Identify which cell holds the provided text, then report its [x, y] central coordinate. 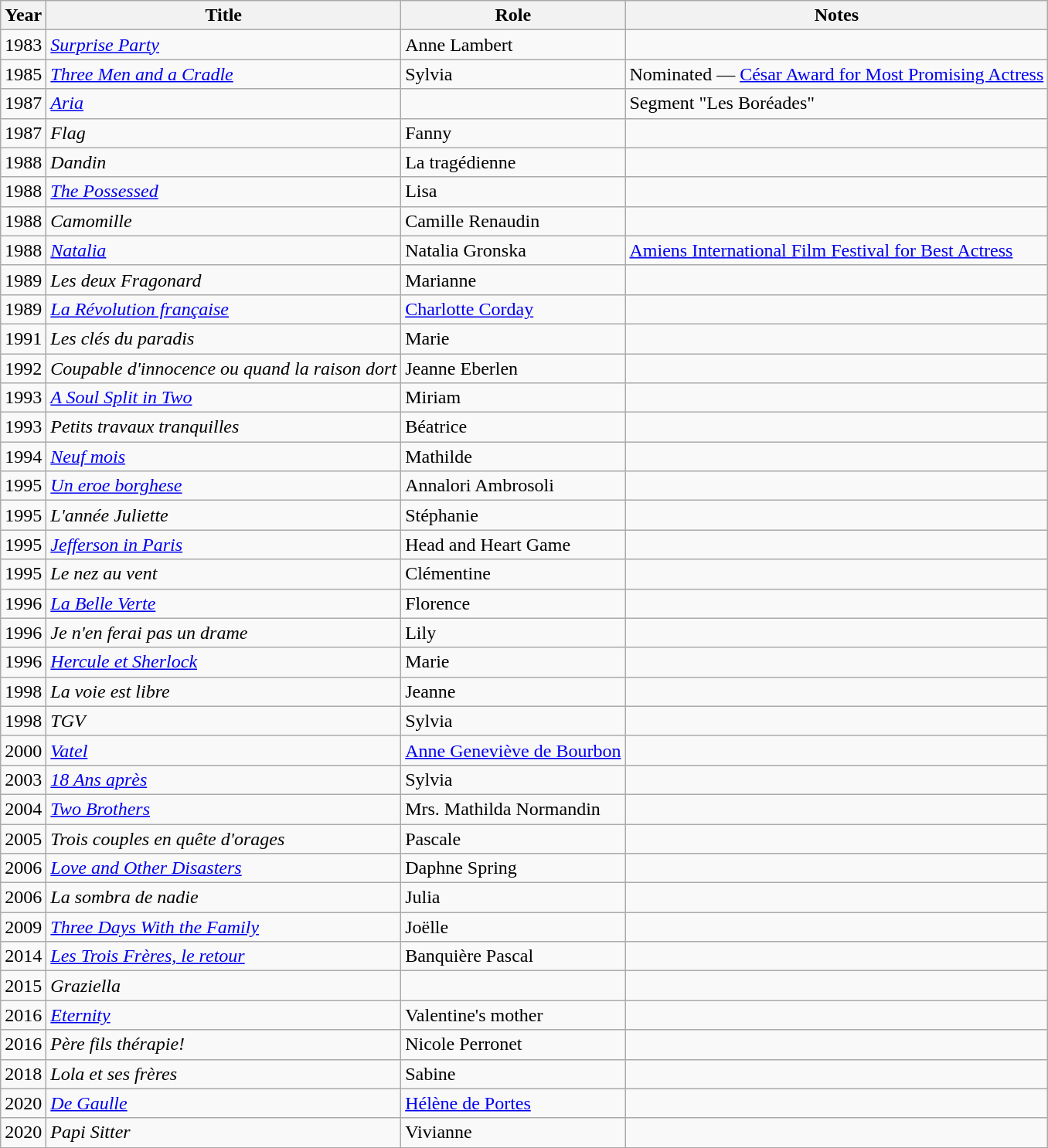
Eternity [224, 1015]
Hercule et Sherlock [224, 662]
Trois couples en quête d'orages [224, 838]
La tragédienne [513, 162]
Amiens International Film Festival for Best Actress [836, 250]
Anne Geneviève de Bourbon [513, 750]
Les deux Fragonard [224, 280]
Stéphanie [513, 515]
Clémentine [513, 574]
Florence [513, 603]
Segment "Les Boréades" [836, 104]
Two Brothers [224, 809]
Marianne [513, 280]
18 Ans après [224, 779]
Le nez au vent [224, 574]
Natalia Gronska [513, 250]
2004 [23, 809]
Three Men and a Cradle [224, 74]
Papi Sitter [224, 1133]
Love and Other Disasters [224, 868]
Lisa [513, 192]
1994 [23, 457]
Charlotte Corday [513, 309]
A Soul Split in Two [224, 398]
Miriam [513, 398]
Mrs. Mathilda Normandin [513, 809]
Béatrice [513, 427]
Dandin [224, 162]
Natalia [224, 250]
Julia [513, 898]
Annalori Ambrosoli [513, 486]
Year [23, 15]
Les Trois Frères, le retour [224, 956]
Camomille [224, 221]
Camille Renaudin [513, 221]
Daphne Spring [513, 868]
Fanny [513, 133]
2018 [23, 1074]
La Belle Verte [224, 603]
Valentine's mother [513, 1015]
Jeanne Eberlen [513, 369]
Anne Lambert [513, 45]
2003 [23, 779]
Mathilde [513, 457]
1983 [23, 45]
1992 [23, 369]
The Possessed [224, 192]
2015 [23, 986]
Père fils thérapie! [224, 1044]
La Révolution française [224, 309]
La sombra de nadie [224, 898]
2014 [23, 956]
Head and Heart Game [513, 545]
Vatel [224, 750]
Jefferson in Paris [224, 545]
2005 [23, 838]
Jeanne [513, 691]
Flag [224, 133]
Sabine [513, 1074]
Notes [836, 15]
Neuf mois [224, 457]
Lily [513, 633]
Pascale [513, 838]
2009 [23, 927]
Surprise Party [224, 45]
Graziella [224, 986]
Je n'en ferai pas un drame [224, 633]
Les clés du paradis [224, 338]
Banquière Pascal [513, 956]
Hélène de Portes [513, 1103]
1985 [23, 74]
Three Days With the Family [224, 927]
1991 [23, 338]
Petits travaux tranquilles [224, 427]
Role [513, 15]
Coupable d'innocence ou quand la raison dort [224, 369]
De Gaulle [224, 1103]
Lola et ses frères [224, 1074]
Aria [224, 104]
L'année Juliette [224, 515]
TGV [224, 721]
2000 [23, 750]
La voie est libre [224, 691]
Joëlle [513, 927]
Un eroe borghese [224, 486]
Vivianne [513, 1133]
Nominated — César Award for Most Promising Actress [836, 74]
Title [224, 15]
Nicole Perronet [513, 1044]
